Determine the (X, Y) coordinate at the center of the cell enclosing the given text.  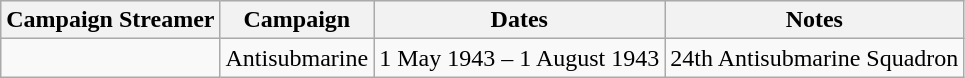
Dates (520, 20)
Antisubmarine (297, 58)
24th Antisubmarine Squadron (814, 58)
Campaign (297, 20)
Notes (814, 20)
1 May 1943 – 1 August 1943 (520, 58)
Campaign Streamer (110, 20)
